Output the (x, y) coordinate of the center of the cell containing the given text.  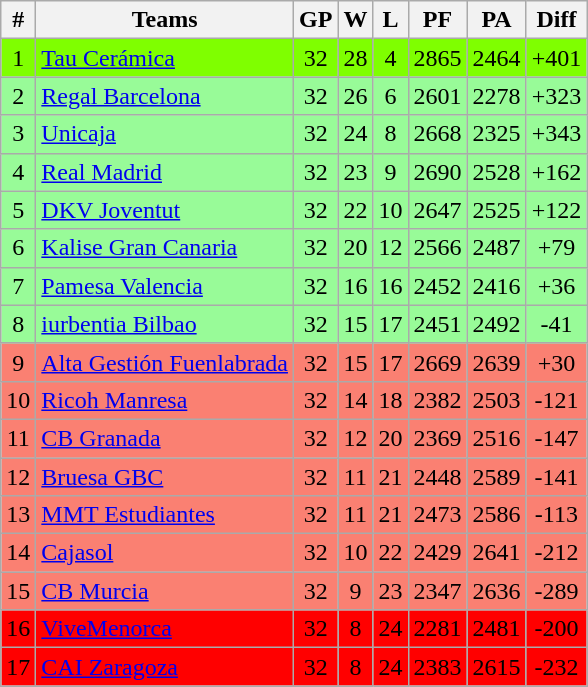
2369 (438, 438)
CAI Zaragoza (165, 667)
+343 (556, 134)
Real Madrid (165, 172)
2 (18, 96)
+401 (556, 58)
-200 (556, 629)
Teams (165, 20)
DKV Joventut (165, 210)
Pamesa Valencia (165, 286)
Kalise Gran Canaria (165, 248)
MMT Estudiantes (165, 515)
Bruesa GBC (165, 477)
2492 (496, 324)
2278 (496, 96)
7 (18, 286)
CB Granada (165, 438)
2503 (496, 400)
W (356, 20)
5 (18, 210)
-113 (556, 515)
Ricoh Manresa (165, 400)
26 (356, 96)
2690 (438, 172)
2451 (438, 324)
13 (18, 515)
Regal Barcelona (165, 96)
Alta Gestión Fuenlabrada (165, 362)
+30 (556, 362)
2448 (438, 477)
+323 (556, 96)
GP (315, 20)
2525 (496, 210)
2636 (496, 591)
+36 (556, 286)
2641 (496, 553)
2647 (438, 210)
2668 (438, 134)
2516 (496, 438)
2383 (438, 667)
ViveMenorca (165, 629)
Cajasol (165, 553)
+162 (556, 172)
L (390, 20)
2325 (496, 134)
-41 (556, 324)
CB Murcia (165, 591)
# (18, 20)
3 (18, 134)
2481 (496, 629)
-147 (556, 438)
2416 (496, 286)
2382 (438, 400)
PF (438, 20)
2487 (496, 248)
-141 (556, 477)
-121 (556, 400)
2566 (438, 248)
Tau Cerámica (165, 58)
iurbentia Bilbao (165, 324)
28 (356, 58)
1 (18, 58)
2464 (496, 58)
2669 (438, 362)
2347 (438, 591)
2429 (438, 553)
2601 (438, 96)
+122 (556, 210)
2586 (496, 515)
-212 (556, 553)
2865 (438, 58)
2452 (438, 286)
2615 (496, 667)
Unicaja (165, 134)
-232 (556, 667)
PA (496, 20)
+79 (556, 248)
18 (390, 400)
2473 (438, 515)
2639 (496, 362)
Diff (556, 20)
-289 (556, 591)
2281 (438, 629)
2589 (496, 477)
2528 (496, 172)
